Capture the cell that displays the provided text and extract its (X, Y) central coordinate. 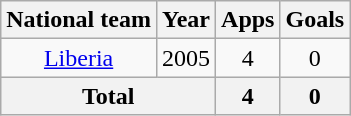
Total (108, 96)
Apps (248, 20)
Liberia (79, 58)
2005 (186, 58)
National team (79, 20)
Year (186, 20)
Goals (315, 20)
